Return the (X, Y) coordinate for the center point of the cell that contains the specified text.  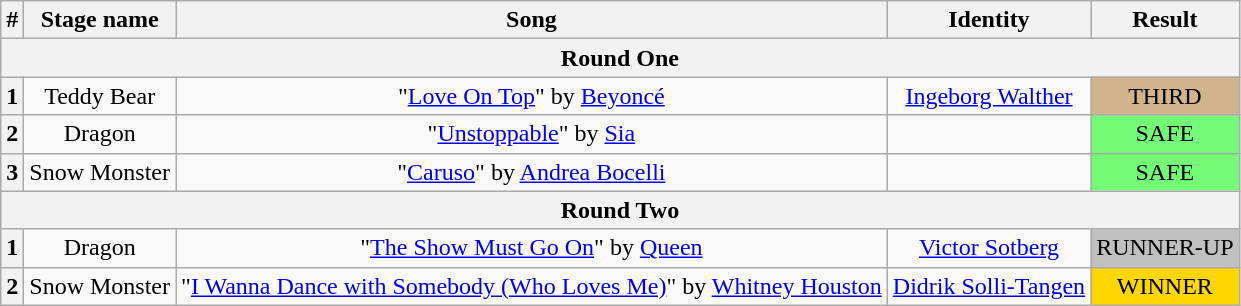
Didrik Solli-Tangen (988, 286)
# (12, 20)
Stage name (100, 20)
RUNNER-UP (1165, 248)
Result (1165, 20)
"The Show Must Go On" by Queen (532, 248)
Identity (988, 20)
WINNER (1165, 286)
"Caruso" by Andrea Bocelli (532, 172)
"I Wanna Dance with Somebody (Who Loves Me)" by Whitney Houston (532, 286)
Victor Sotberg (988, 248)
Teddy Bear (100, 96)
3 (12, 172)
Round One (620, 58)
Ingeborg Walther (988, 96)
"Love On Top" by Beyoncé (532, 96)
THIRD (1165, 96)
"Unstoppable" by Sia (532, 134)
Round Two (620, 210)
Song (532, 20)
